Return the (x, y) coordinate for the center point of the cell that contains the specified text.  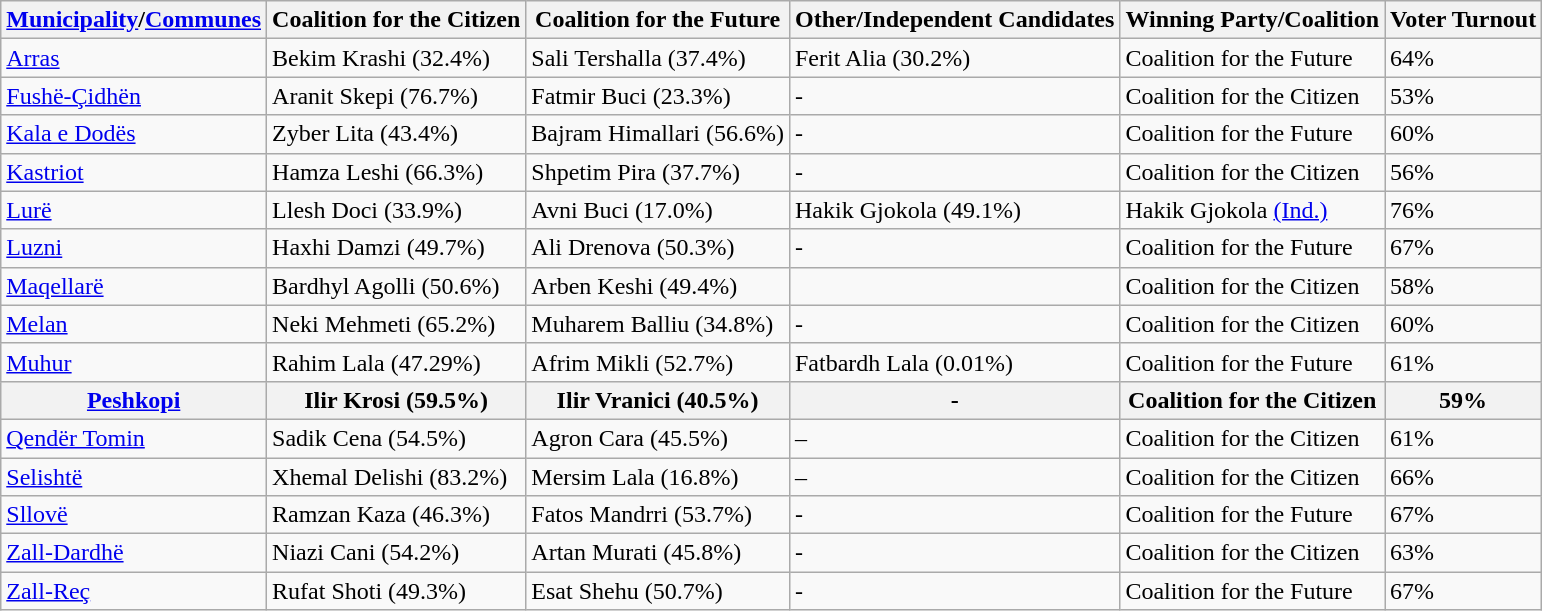
Fatos Mandrri (53.7%) (658, 515)
66% (1464, 477)
Winning Party/Coalition (1252, 20)
Maqellarë (134, 286)
Arras (134, 58)
Voter Turnout (1464, 20)
Fushë-Çidhën (134, 96)
Llesh Doci (33.9%) (396, 210)
Bekim Krashi (32.4%) (396, 58)
Arben Keshi (49.4%) (658, 286)
Bajram Himallari (56.6%) (658, 134)
58% (1464, 286)
Muharem Balliu (34.8%) (658, 324)
Other/Independent Candidates (954, 20)
Sali Tershalla (37.4%) (658, 58)
Avni Buci (17.0%) (658, 210)
Neki Mehmeti (65.2%) (396, 324)
Artan Murati (45.8%) (658, 553)
59% (1464, 400)
Melan (134, 324)
Aranit Skepi (76.7%) (396, 96)
Mersim Lala (16.8%) (658, 477)
Lurë (134, 210)
Hakik Gjokola (49.1%) (954, 210)
Afrim Mikli (52.7%) (658, 362)
Zall-Reç (134, 591)
Ramzan Kaza (46.3%) (396, 515)
Kastriot (134, 172)
Qendër Tomin (134, 438)
53% (1464, 96)
76% (1464, 210)
Rufat Shoti (49.3%) (396, 591)
Xhemal Delishi (83.2%) (396, 477)
Bardhyl Agolli (50.6%) (396, 286)
Selishtë (134, 477)
64% (1464, 58)
Rahim Lala (47.29%) (396, 362)
Muhur (134, 362)
Peshkopi (134, 400)
Municipality/Communes (134, 20)
Zall-Dardhë (134, 553)
Kala e Dodës (134, 134)
Sllovë (134, 515)
Hakik Gjokola (Ind.) (1252, 210)
Ali Drenova (50.3%) (658, 248)
Ferit Alia (30.2%) (954, 58)
63% (1464, 553)
56% (1464, 172)
Agron Cara (45.5%) (658, 438)
Haxhi Damzi (49.7%) (396, 248)
Ilir Vranici (40.5%) (658, 400)
Zyber Lita (43.4%) (396, 134)
Luzni (134, 248)
Ilir Krosi (59.5%) (396, 400)
Niazi Cani (54.2%) (396, 553)
Fatmir Buci (23.3%) (658, 96)
Sadik Cena (54.5%) (396, 438)
Esat Shehu (50.7%) (658, 591)
Shpetim Pira (37.7%) (658, 172)
Hamza Leshi (66.3%) (396, 172)
Fatbardh Lala (0.01%) (954, 362)
